For the text-containing cell, return its midpoint in (x, y) coordinate format. 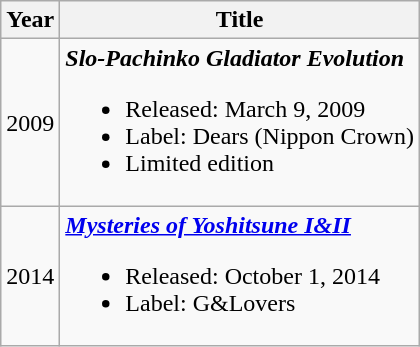
2014 (30, 276)
Title (240, 20)
Slo-Pachinko Gladiator EvolutionReleased: March 9, 2009Label: Dears (Nippon Crown)Limited edition (240, 122)
2009 (30, 122)
Year (30, 20)
Mysteries of Yoshitsune I&IIReleased: October 1, 2014Label: G&Lovers (240, 276)
